Scan for the cell matching the given text and deliver its [x, y] coordinate at center. 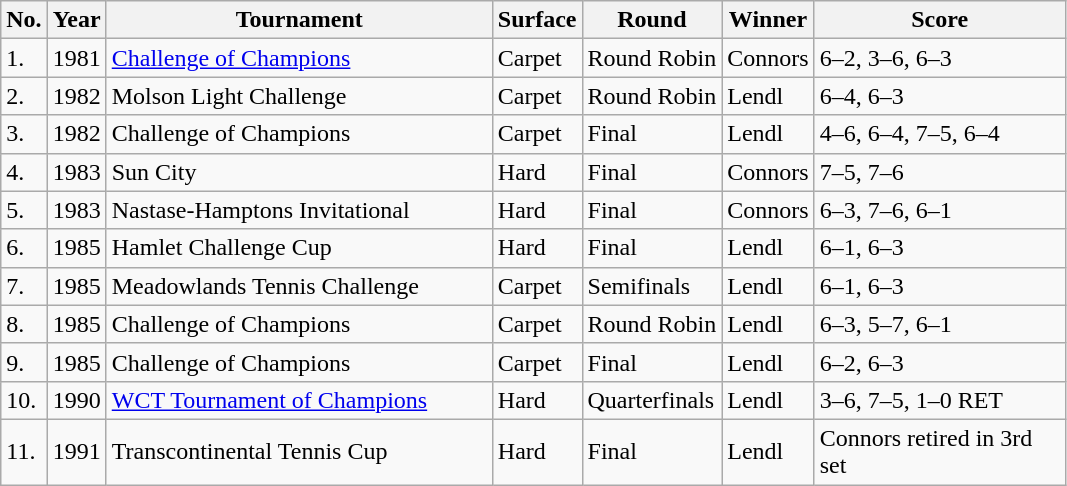
10. [24, 400]
Transcontinental Tennis Cup [299, 452]
Round [652, 20]
Surface [537, 20]
Semifinals [652, 286]
7. [24, 286]
Connors retired in 3rd set [940, 452]
4–6, 6–4, 7–5, 6–4 [940, 134]
5. [24, 210]
1991 [76, 452]
6–4, 6–3 [940, 96]
3–6, 7–5, 1–0 RET [940, 400]
Quarterfinals [652, 400]
9. [24, 362]
Score [940, 20]
Year [76, 20]
2. [24, 96]
Tournament [299, 20]
6–3, 7–6, 6–1 [940, 210]
7–5, 7–6 [940, 172]
Molson Light Challenge [299, 96]
3. [24, 134]
Nastase-Hamptons Invitational [299, 210]
4. [24, 172]
Sun City [299, 172]
Meadowlands Tennis Challenge [299, 286]
6–2, 6–3 [940, 362]
11. [24, 452]
Hamlet Challenge Cup [299, 248]
6–3, 5–7, 6–1 [940, 324]
1. [24, 58]
6–2, 3–6, 6–3 [940, 58]
Winner [768, 20]
1990 [76, 400]
WCT Tournament of Champions [299, 400]
No. [24, 20]
1981 [76, 58]
8. [24, 324]
6. [24, 248]
